Determine the [X, Y] coordinate at the center of the cell enclosing the given text.  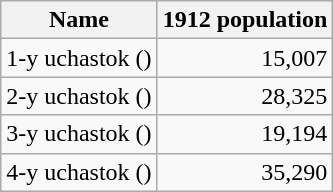
28,325 [245, 96]
2-y uchastok () [79, 96]
1-y uchastok () [79, 58]
19,194 [245, 134]
15,007 [245, 58]
Name [79, 20]
4-y uchastok () [79, 172]
35,290 [245, 172]
3-y uchastok () [79, 134]
1912 population [245, 20]
